From the cell containing the given text, extract its center point as [X, Y] coordinate. 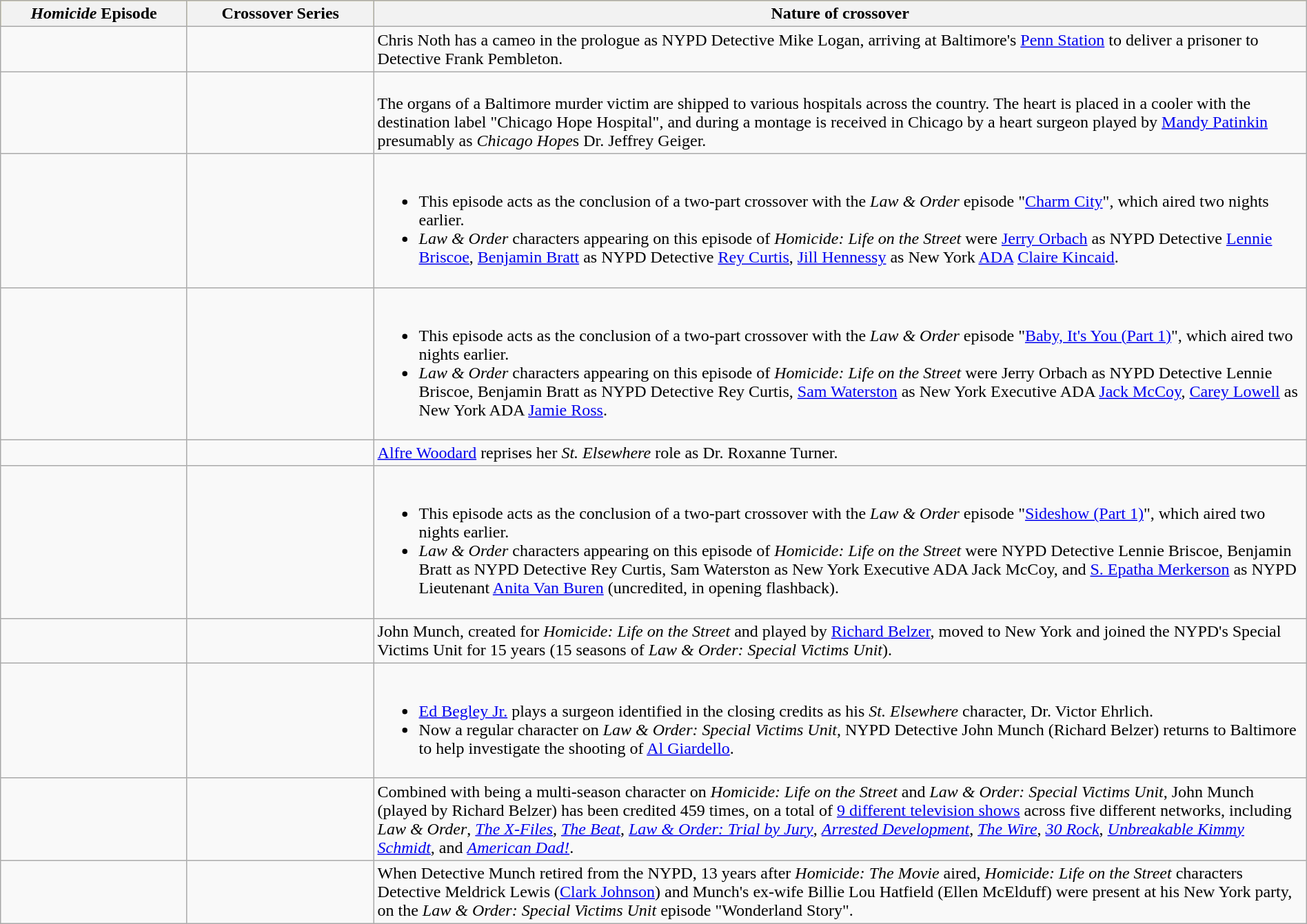
Nature of crossover [840, 14]
Homicide Episode [94, 14]
Crossover Series [280, 14]
Alfre Woodard reprises her St. Elsewhere role as Dr. Roxanne Turner. [840, 453]
